From the cell containing the given text, extract its center point as [X, Y] coordinate. 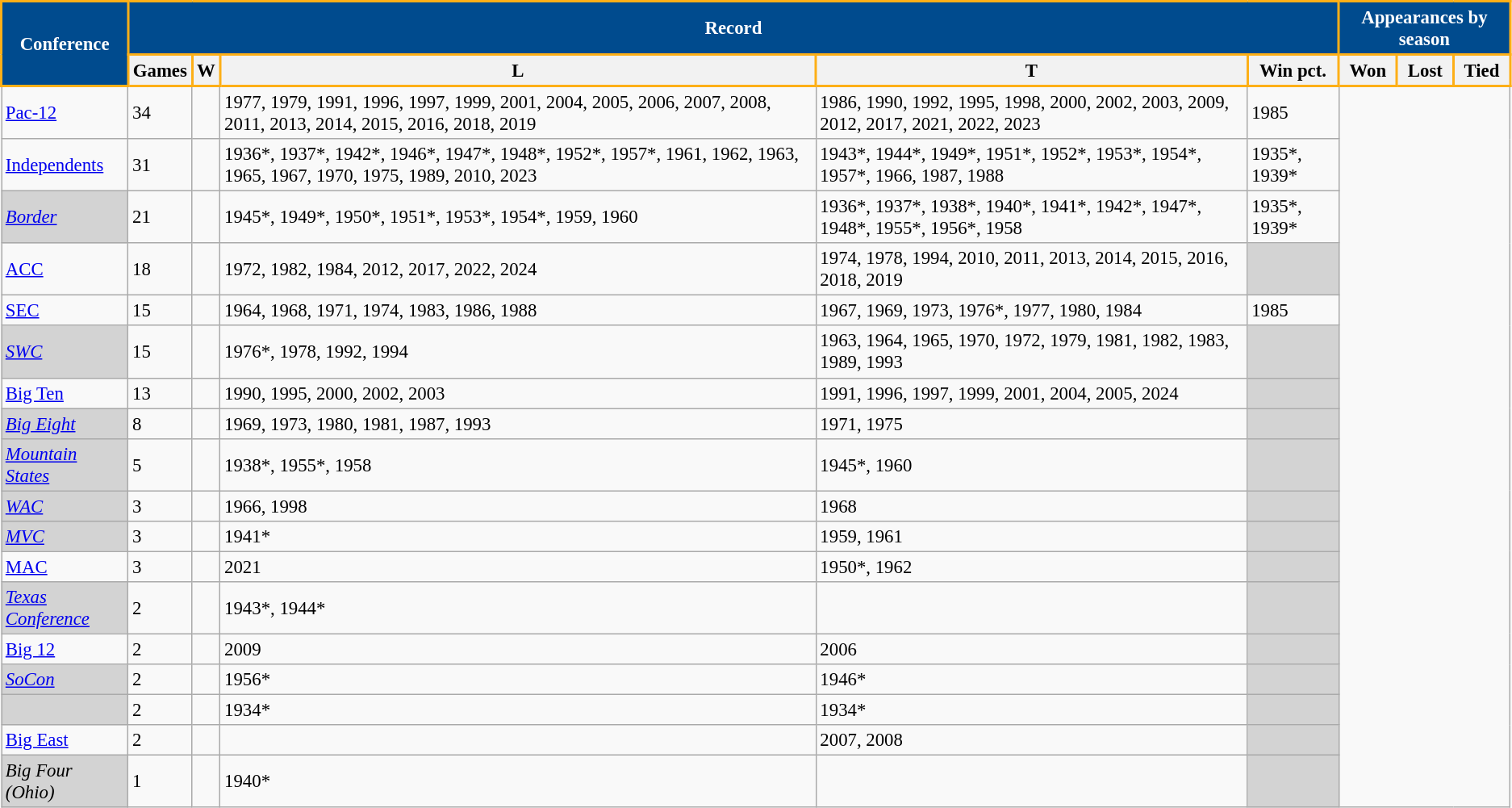
Texas Conference [65, 609]
1959, 1961 [1031, 537]
ACC [65, 270]
Pac-12 [65, 113]
5 [160, 465]
1976*, 1978, 1992, 1994 [518, 352]
1956* [518, 680]
2021 [518, 567]
31 [160, 165]
1946* [1031, 680]
Record [733, 28]
13 [160, 393]
Border [65, 218]
1971, 1975 [1031, 424]
1950*, 1962 [1031, 567]
Conference [65, 44]
1943*, 1944*, 1949*, 1951*, 1952*, 1953*, 1954*, 1957*, 1966, 1987, 1988 [1031, 165]
MAC [65, 567]
WAC [65, 506]
1991, 1996, 1997, 1999, 2001, 2004, 2005, 2024 [1031, 393]
Appearances by season [1425, 28]
Big Ten [65, 393]
Lost [1425, 71]
1968 [1031, 506]
1936*, 1937*, 1938*, 1940*, 1941*, 1942*, 1947*, 1948*, 1955*, 1956*, 1958 [1031, 218]
Independents [65, 165]
1986, 1990, 1992, 1995, 1998, 2000, 2002, 2003, 2009, 2012, 2017, 2021, 2022, 2023 [1031, 113]
18 [160, 270]
21 [160, 218]
1945*, 1960 [1031, 465]
1941* [518, 537]
1940* [518, 781]
Mountain States [65, 465]
Big 12 [65, 649]
1943*, 1944* [518, 609]
Won [1368, 71]
34 [160, 113]
1963, 1964, 1965, 1970, 1972, 1979, 1981, 1982, 1983, 1989, 1993 [1031, 352]
L [518, 71]
Tied [1481, 71]
1967, 1969, 1973, 1976*, 1977, 1980, 1984 [1031, 311]
Games [160, 71]
W [207, 71]
1972, 1982, 1984, 2012, 2017, 2022, 2024 [518, 270]
MVC [65, 537]
Win pct. [1293, 71]
Big East [65, 740]
1977, 1979, 1991, 1996, 1997, 1999, 2001, 2004, 2005, 2006, 2007, 2008, 2011, 2013, 2014, 2015, 2016, 2018, 2019 [518, 113]
Big Four (Ohio) [65, 781]
SoCon [65, 680]
1969, 1973, 1980, 1981, 1987, 1993 [518, 424]
Big Eight [65, 424]
T [1031, 71]
1964, 1968, 1971, 1974, 1983, 1986, 1988 [518, 311]
1 [160, 781]
SEC [65, 311]
2006 [1031, 649]
8 [160, 424]
2009 [518, 649]
1945*, 1949*, 1950*, 1951*, 1953*, 1954*, 1959, 1960 [518, 218]
1990, 1995, 2000, 2002, 2003 [518, 393]
2007, 2008 [1031, 740]
1938*, 1955*, 1958 [518, 465]
1966, 1998 [518, 506]
SWC [65, 352]
1936*, 1937*, 1942*, 1946*, 1947*, 1948*, 1952*, 1957*, 1961, 1962, 1963, 1965, 1967, 1970, 1975, 1989, 2010, 2023 [518, 165]
1974, 1978, 1994, 2010, 2011, 2013, 2014, 2015, 2016, 2018, 2019 [1031, 270]
